Output the [X, Y] coordinate of the center of the cell containing the given text.  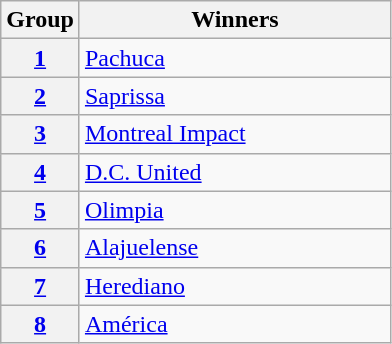
3 [40, 134]
Group [40, 20]
Montreal Impact [234, 134]
5 [40, 210]
Pachuca [234, 58]
7 [40, 286]
4 [40, 172]
Saprissa [234, 96]
D.C. United [234, 172]
América [234, 324]
Olimpia [234, 210]
Alajuelense [234, 248]
8 [40, 324]
6 [40, 248]
1 [40, 58]
Herediano [234, 286]
Winners [234, 20]
2 [40, 96]
